Return [x, y] of the center of cell containing provided text 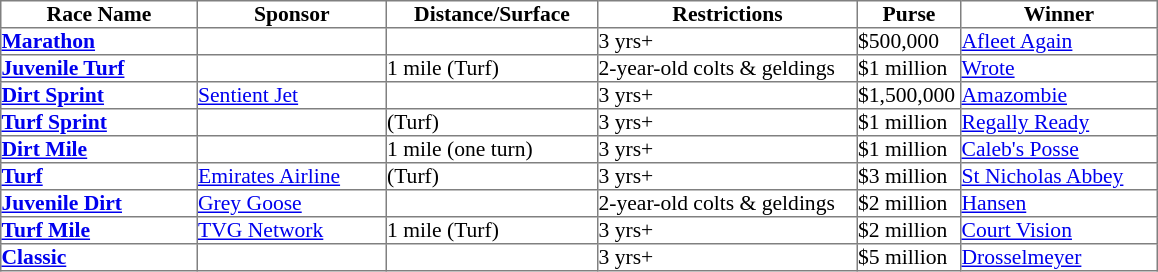
Distance/Surface [492, 14]
Restrictions [728, 14]
Sentient Jet [292, 96]
Amazombie [1059, 96]
$1,500,000 [909, 96]
$5 million [909, 258]
Afleet Again [1059, 42]
Dirt Mile [99, 150]
Drosselmeyer [1059, 258]
$500,000 [909, 42]
Court Vision [1059, 230]
Emirates Airline [292, 176]
Dirt Sprint [99, 96]
Wrote [1059, 68]
Turf Sprint [99, 122]
Juvenile Dirt [99, 204]
Caleb's Posse [1059, 150]
Classic [99, 258]
Grey Goose [292, 204]
Turf [99, 176]
TVG Network [292, 230]
Sponsor [292, 14]
Purse [909, 14]
$3 million [909, 176]
Juvenile Turf [99, 68]
Regally Ready [1059, 122]
Marathon [99, 42]
Hansen [1059, 204]
1 mile (one turn) [492, 150]
Race Name [99, 14]
Winner [1059, 14]
Turf Mile [99, 230]
St Nicholas Abbey [1059, 176]
